Return [x, y] of the center of cell containing provided text 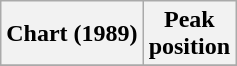
Chart (1989) [72, 34]
Peakposition [189, 34]
